Identify which cell holds the provided text, then report its (x, y) central coordinate. 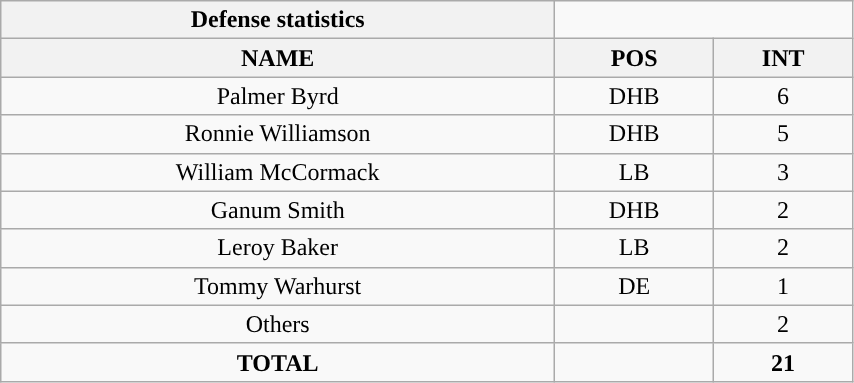
TOTAL (278, 362)
Ronnie Williamson (278, 134)
Tommy Warhurst (278, 286)
POS (634, 58)
5 (784, 134)
21 (784, 362)
Palmer Byrd (278, 96)
1 (784, 286)
Defense statistics (278, 20)
NAME (278, 58)
INT (784, 58)
6 (784, 96)
Leroy Baker (278, 248)
Ganum Smith (278, 210)
DE (634, 286)
Others (278, 324)
3 (784, 172)
William McCormack (278, 172)
